Return the (x, y) coordinate for the center point of the cell that contains the specified text.  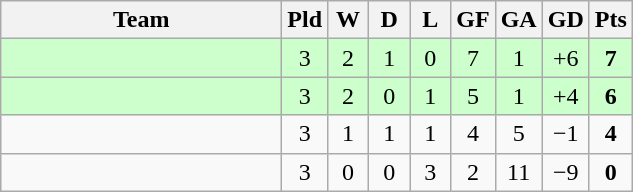
GF (473, 20)
GA (518, 20)
−9 (566, 172)
GD (566, 20)
−1 (566, 134)
Pld (305, 20)
W (348, 20)
Team (142, 20)
+6 (566, 58)
11 (518, 172)
D (390, 20)
6 (610, 96)
+4 (566, 96)
Pts (610, 20)
L (430, 20)
